Return (x, y) of the center of cell containing provided text 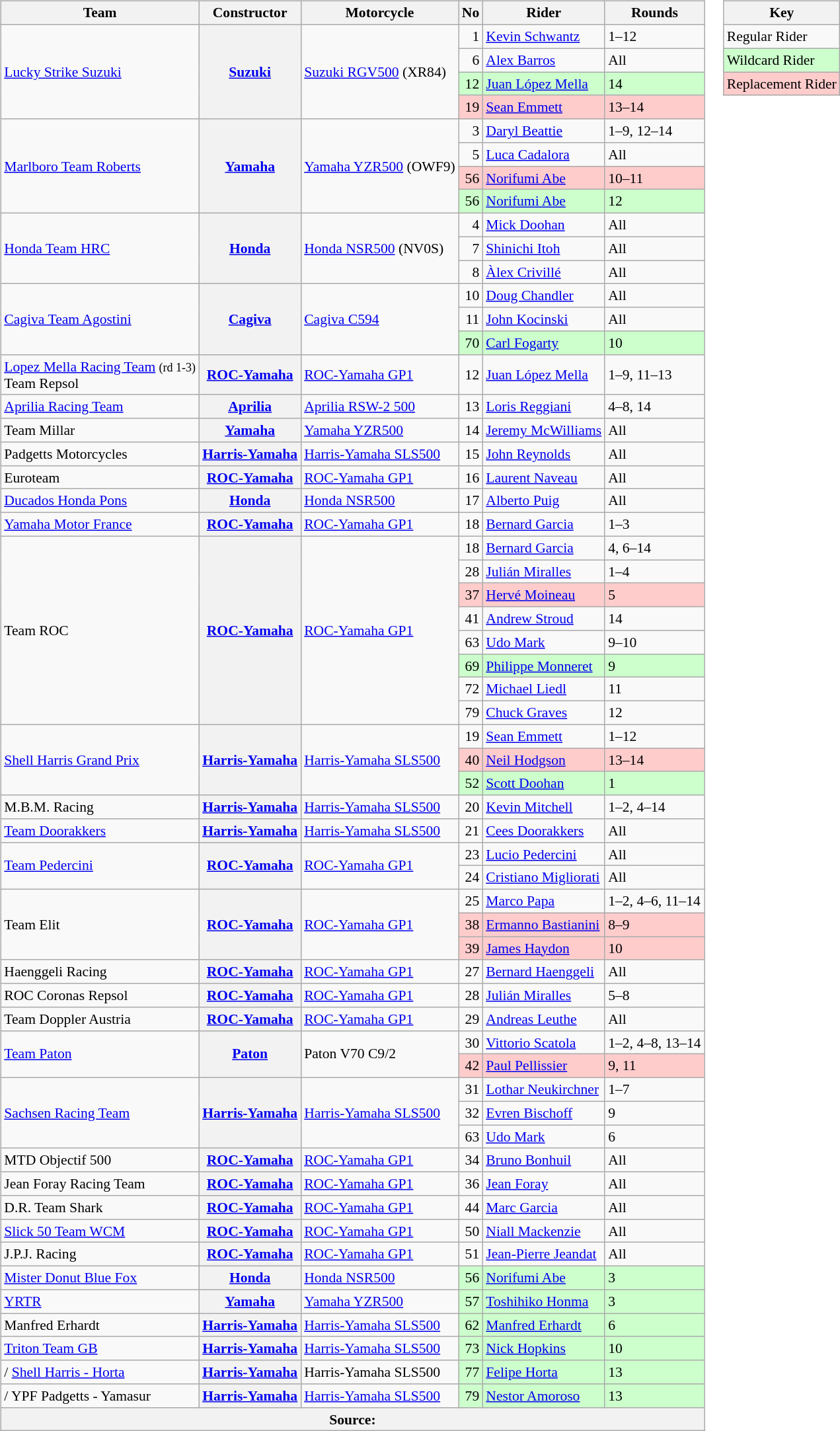
8 (471, 272)
51 (471, 1255)
Cagiva Team Agostini (100, 319)
J.P.J. Racing (100, 1255)
44 (471, 1208)
Ermanno Bastianini (543, 925)
Laurent Naveau (543, 477)
Daryl Beattie (543, 131)
52 (471, 783)
Doug Chandler (543, 295)
Kevin Mitchell (543, 807)
No (471, 13)
4 (471, 225)
Team Doorakkers (100, 831)
John Reynolds (543, 454)
39 (471, 948)
Cagiva C594 (379, 319)
Lopez Mella Racing Team (rd 1-3)Team Repsol (100, 374)
Haenggeli Racing (100, 972)
7 (471, 249)
/ Shell Harris - Horta (100, 1372)
Jean-Pierre Jeandat (543, 1255)
Team ROC (100, 631)
34 (471, 1160)
25 (471, 901)
42 (471, 1066)
57 (471, 1301)
Michael Liedl (543, 689)
1–2, 4–8, 13–14 (654, 1042)
Marc Garcia (543, 1208)
Aprilia (250, 406)
Nestor Amoroso (543, 1396)
Scott Doohan (543, 783)
MTD Objectif 500 (100, 1160)
Niall Mackenzie (543, 1231)
Alberto Puig (543, 501)
Source: (352, 1419)
Neil Hodgson (543, 760)
30 (471, 1042)
Shinichi Itoh (543, 249)
Paton (250, 1054)
9, 11 (654, 1066)
Padgetts Motorcycles (100, 454)
4, 6–14 (654, 548)
70 (471, 343)
Ducados Honda Pons (100, 501)
Sachsen Racing Team (100, 1113)
Carl Fogarty (543, 343)
YRTR (100, 1301)
Loris Reggiani (543, 406)
M.B.M. Racing (100, 807)
Lothar Neukirchner (543, 1089)
8–9 (654, 925)
1–9, 12–14 (654, 131)
Àlex Crivillé (543, 272)
Wildcard Rider (782, 60)
Luca Cadalora (543, 155)
1–2, 4–14 (654, 807)
Felipe Horta (543, 1372)
4–8, 14 (654, 406)
Nick Hopkins (543, 1348)
36 (471, 1184)
Euroteam (100, 477)
Kevin Schwantz (543, 36)
24 (471, 878)
41 (471, 619)
Suzuki (250, 71)
Rounds (654, 13)
Team Pedercini (100, 866)
21 (471, 831)
31 (471, 1089)
Andreas Leuthe (543, 1019)
Evren Bischoff (543, 1113)
Vittorio Scatola (543, 1042)
Key (782, 13)
Alex Barros (543, 60)
1–4 (654, 572)
29 (471, 1019)
10–11 (654, 178)
Motorcycle (379, 13)
Slick 50 Team WCM (100, 1231)
Marco Papa (543, 901)
Paul Pellissier (543, 1066)
Honda NSR500 (NV0S) (379, 249)
20 (471, 807)
Lucky Strike Suzuki (100, 71)
Team Paton (100, 1054)
40 (471, 760)
62 (471, 1325)
Rider (543, 13)
77 (471, 1372)
17 (471, 501)
Aprilia Racing Team (100, 406)
37 (471, 595)
Mick Doohan (543, 225)
27 (471, 972)
Chuck Graves (543, 713)
50 (471, 1231)
Triton Team GB (100, 1348)
1–7 (654, 1089)
16 (471, 477)
1–9, 11–13 (654, 374)
Philippe Monneret (543, 666)
Suzuki RGV500 (XR84) (379, 71)
Andrew Stroud (543, 619)
Toshihiko Honma (543, 1301)
Bruno Bonhuil (543, 1160)
Mister Donut Blue Fox (100, 1278)
Shell Harris Grand Prix (100, 760)
15 (471, 454)
Cristiano Migliorati (543, 878)
32 (471, 1113)
72 (471, 689)
38 (471, 925)
Yamaha Motor France (100, 524)
Aprilia RSW-2 500 (379, 406)
Jean Foray (543, 1184)
Team (100, 13)
James Haydon (543, 948)
Jeremy McWilliams (543, 430)
Yamaha YZR500 (OWF9) (379, 166)
Constructor (250, 13)
Bernard Haenggeli (543, 972)
Lucio Pedercini (543, 854)
1–2, 4–6, 11–14 (654, 901)
Replacement Rider (782, 84)
Honda Team HRC (100, 249)
Regular Rider (782, 36)
9–10 (654, 642)
ROC Coronas Repsol (100, 995)
D.R. Team Shark (100, 1208)
Team Millar (100, 430)
Cees Doorakkers (543, 831)
Hervé Moineau (543, 595)
23 (471, 854)
1–3 (654, 524)
5–8 (654, 995)
Paton V70 C9/2 (379, 1054)
69 (471, 666)
Jean Foray Racing Team (100, 1184)
Team Doppler Austria (100, 1019)
Team Elit (100, 924)
John Kocinski (543, 319)
73 (471, 1348)
Cagiva (250, 319)
Marlboro Team Roberts (100, 166)
/ YPF Padgetts - Yamasur (100, 1396)
